Extract the [x, y] coordinate from the center of the cell holding the provided text.  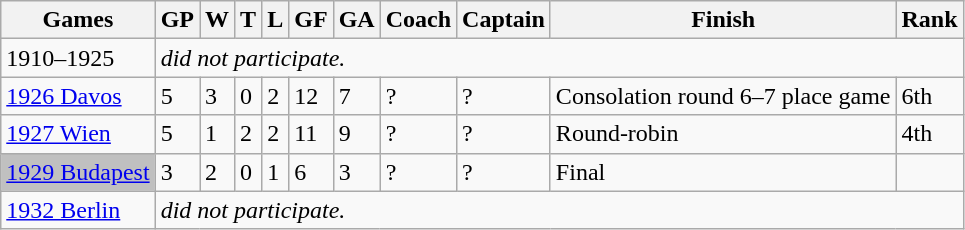
GF [311, 20]
1932 Berlin [78, 210]
11 [311, 134]
6th [930, 96]
Round-robin [723, 134]
1927 Wien [78, 134]
Games [78, 20]
Consolation round 6–7 place game [723, 96]
6 [311, 172]
Final [723, 172]
1929 Budapest [78, 172]
Coach [418, 20]
Captain [504, 20]
GP [177, 20]
Rank [930, 20]
12 [311, 96]
9 [356, 134]
7 [356, 96]
L [276, 20]
1926 Davos [78, 96]
Finish [723, 20]
GA [356, 20]
T [248, 20]
1910–1925 [78, 58]
W [218, 20]
4th [930, 134]
